Find where the given text appears and provide that cell's center as [X, Y] coordinate. 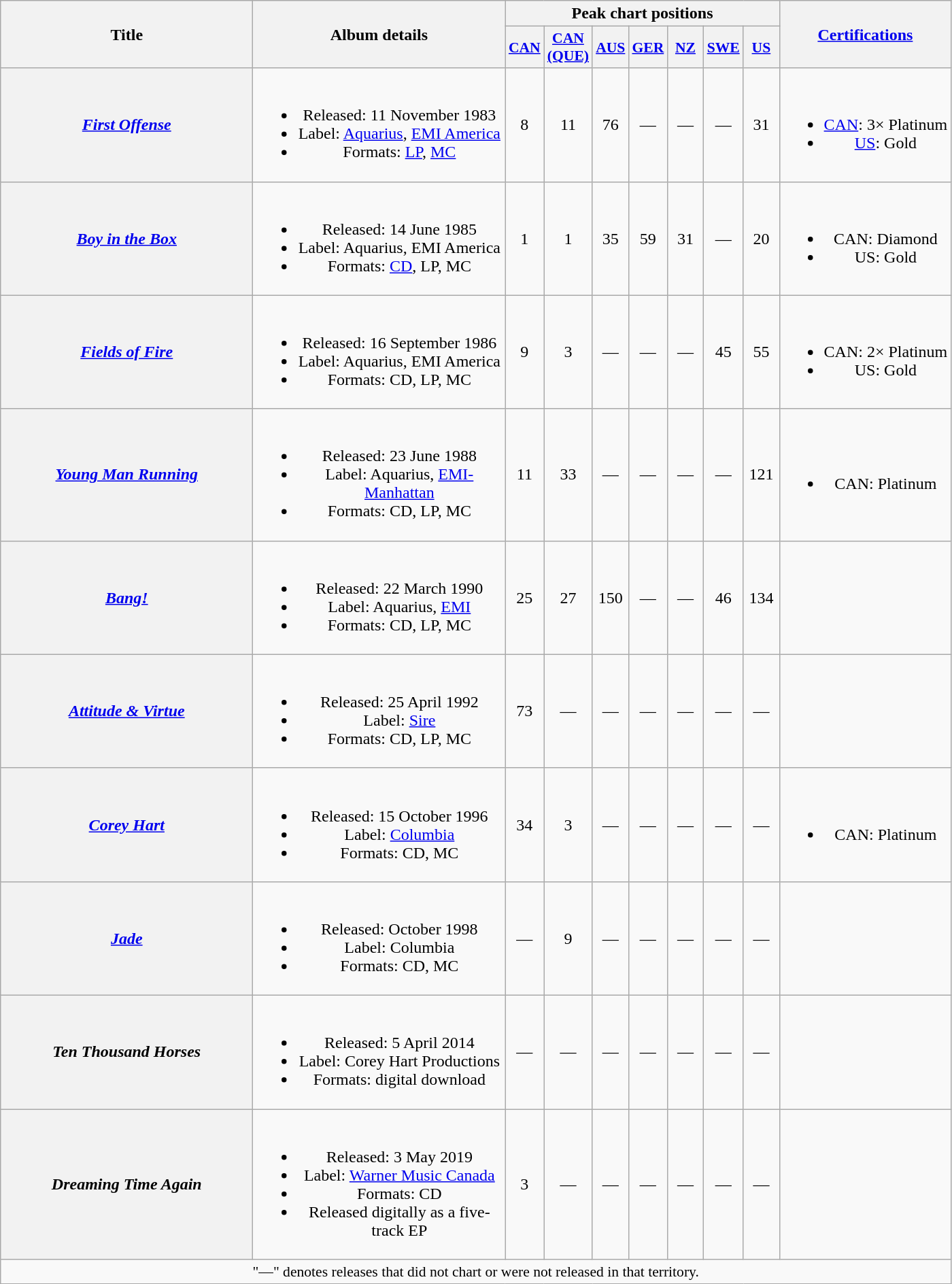
Corey Hart [126, 824]
CAN (QUE) [568, 48]
AUS [611, 48]
Boy in the Box [126, 238]
Released: October 1998Label: ColumbiaFormats: CD, MC [379, 939]
55 [762, 352]
Attitude & Virtue [126, 711]
Ten Thousand Horses [126, 1051]
Released: 11 November 1983Label: Aquarius, EMI AmericaFormats: LP, MC [379, 125]
SWE [724, 48]
34 [525, 824]
20 [762, 238]
Certifications [865, 34]
Album details [379, 34]
27 [568, 597]
Jade [126, 939]
Released: 22 March 1990Label: Aquarius, EMIFormats: CD, LP, MC [379, 597]
46 [724, 597]
CAN: 2× PlatinumUS: Gold [865, 352]
Released: 3 May 2019Label: Warner Music CanadaFormats: CDReleased digitally as a five-track EP [379, 1183]
First Offense [126, 125]
134 [762, 597]
Released: 14 June 1985Label: Aquarius, EMI AmericaFormats: CD, LP, MC [379, 238]
Bang! [126, 597]
"—" denotes releases that did not chart or were not released in that territory. [476, 1272]
76 [611, 125]
Released: 5 April 2014Label: Corey Hart ProductionsFormats: digital download [379, 1051]
33 [568, 475]
Released: 25 April 1992Label: SireFormats: CD, LP, MC [379, 711]
Dreaming Time Again [126, 1183]
8 [525, 125]
US [762, 48]
59 [647, 238]
CAN: DiamondUS: Gold [865, 238]
73 [525, 711]
Released: 16 September 1986Label: Aquarius, EMI AmericaFormats: CD, LP, MC [379, 352]
NZ [685, 48]
CAN: 3× PlatinumUS: Gold [865, 125]
Title [126, 34]
150 [611, 597]
Young Man Running [126, 475]
45 [724, 352]
Released: 23 June 1988Label: Aquarius, EMI-ManhattanFormats: CD, LP, MC [379, 475]
25 [525, 597]
Fields of Fire [126, 352]
35 [611, 238]
121 [762, 475]
CAN [525, 48]
Released: 15 October 1996Label: ColumbiaFormats: CD, MC [379, 824]
Peak chart positions [642, 14]
GER [647, 48]
